Return [x, y] of the center of cell containing provided text 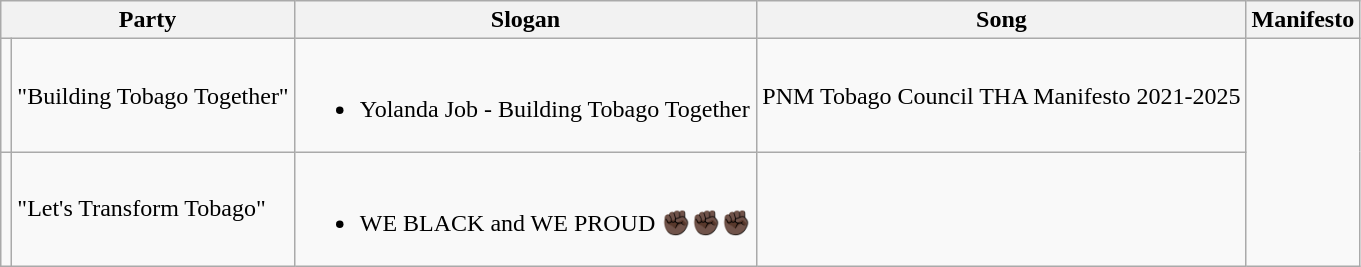
"Building Tobago Together" [153, 96]
Song [1002, 20]
WE BLACK and WE PROUD ✊🏿✊🏿✊🏿 [526, 210]
"Let's Transform Tobago" [153, 210]
PNM Tobago Council THA Manifesto 2021-2025 [1002, 96]
Yolanda Job - Building Tobago Together [526, 96]
Manifesto [1303, 20]
Party [148, 20]
Slogan [526, 20]
